Find where the given text appears and provide that cell's center as [x, y] coordinate. 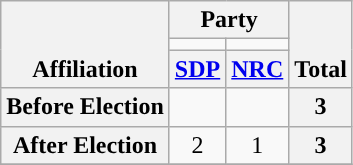
Party [228, 20]
SDP [197, 69]
Before Election [86, 107]
After Election [86, 145]
Total [321, 44]
1 [258, 145]
2 [197, 145]
Affiliation [86, 44]
NRC [258, 69]
